Provide the (x, y) coordinate of the cell's center where the given text is located.  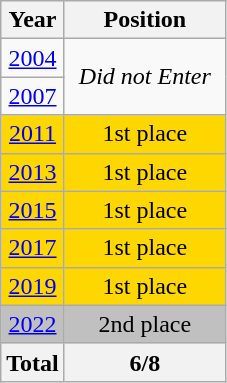
2015 (33, 210)
Did not Enter (144, 77)
Position (144, 20)
2011 (33, 134)
2007 (33, 96)
2004 (33, 58)
2013 (33, 172)
Total (33, 362)
2022 (33, 324)
2nd place (144, 324)
2017 (33, 248)
2019 (33, 286)
6/8 (144, 362)
Year (33, 20)
